Determine the [x, y] coordinate at the center of the cell enclosing the given text.  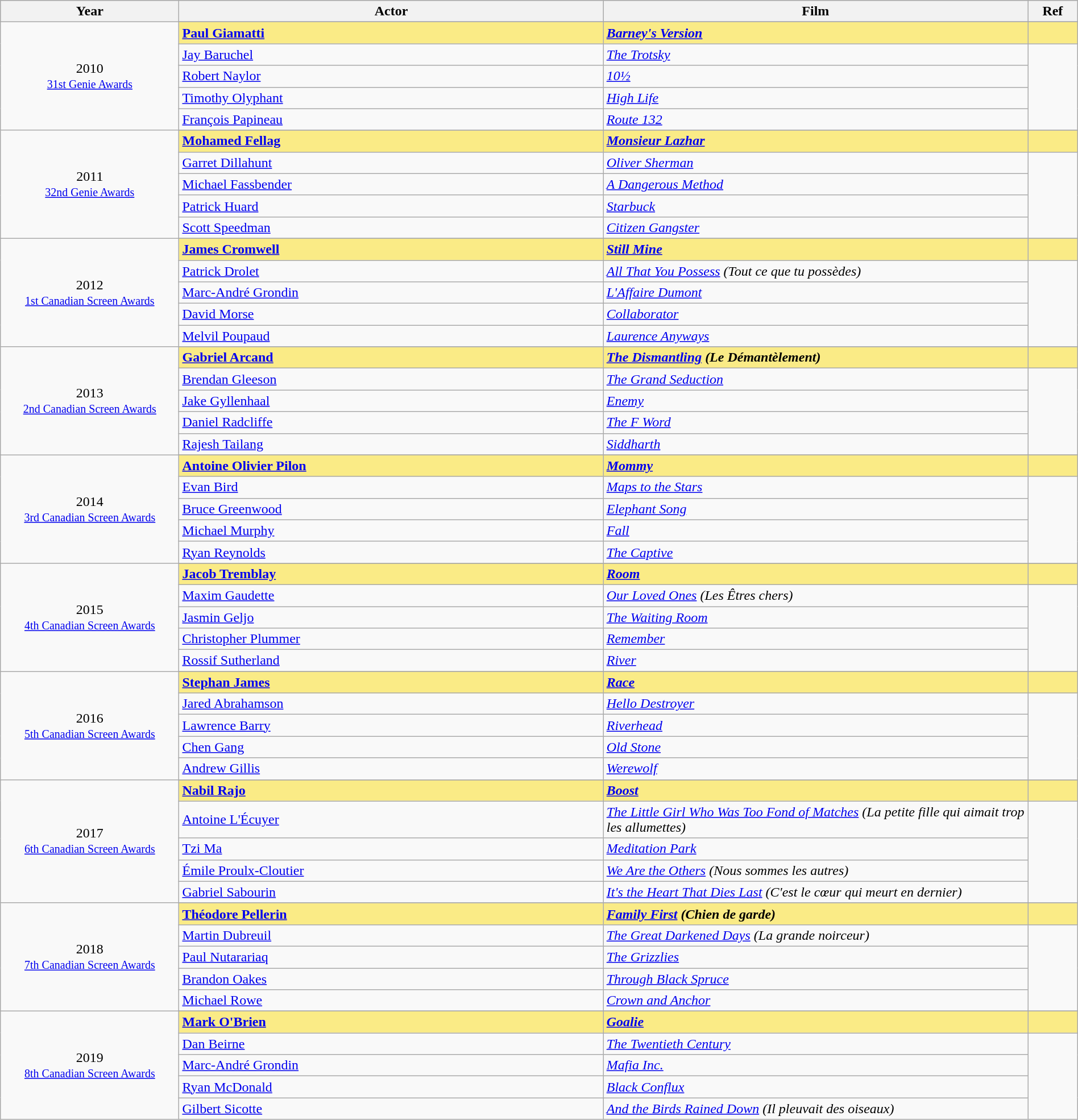
Room [815, 574]
Garret Dillahunt [391, 163]
Rajesh Tailang [391, 444]
James Cromwell [391, 249]
Antoine Olivier Pilon [391, 466]
Maps to the Stars [815, 487]
2019 8th Canadian Screen Awards [90, 1065]
Jay Baruchel [391, 55]
Michael Murphy [391, 530]
High Life [815, 98]
Crown and Anchor [815, 1001]
Brandon Oakes [391, 978]
A Dangerous Method [815, 184]
David Morse [391, 314]
The Great Darkened Days (La grande noirceur) [815, 935]
Monsieur Lazhar [815, 141]
Mark O'Brien [391, 1022]
Mafia Inc. [815, 1065]
Citizen Gangster [815, 227]
Dan Beirne [391, 1044]
Meditation Park [815, 849]
The Little Girl Who Was Too Fond of Matches (La petite fille qui aimait trop les allumettes) [815, 820]
10½ [815, 76]
The Grizzlies [815, 957]
Collaborator [815, 314]
Christopher Plummer [391, 639]
The Captive [815, 552]
Michael Rowe [391, 1001]
Stephan James [391, 682]
Martin Dubreuil [391, 935]
The Trotsky [815, 55]
Ryan McDonald [391, 1087]
2016 5th Canadian Screen Awards [90, 725]
Timothy Olyphant [391, 98]
Route 132 [815, 119]
Film [815, 11]
Hello Destroyer [815, 704]
Siddharth [815, 444]
Mommy [815, 466]
Chen Gang [391, 747]
Jared Abrahamson [391, 704]
Boost [815, 790]
Barney's Version [815, 33]
We Are the Others (Nous sommes les autres) [815, 870]
Black Conflux [815, 1087]
Ryan Reynolds [391, 552]
Remember [815, 639]
The Waiting Room [815, 617]
2014 3rd Canadian Screen Awards [90, 509]
Scott Speedman [391, 227]
Nabil Rajo [391, 790]
Andrew Gillis [391, 769]
Michael Fassbender [391, 184]
Tzi Ma [391, 849]
Mohamed Fellag [391, 141]
Enemy [815, 401]
River [815, 661]
Family First (Chien de garde) [815, 914]
2018 7th Canadian Screen Awards [90, 957]
2015 4th Canadian Screen Awards [90, 617]
Gilbert Sicotte [391, 1109]
Elephant Song [815, 509]
Patrick Drolet [391, 271]
Rossif Sutherland [391, 661]
Laurence Anyways [815, 336]
Gabriel Sabourin [391, 892]
It's the Heart That Dies Last (C'est le cœur qui meurt en dernier) [815, 892]
Antoine L'Écuyer [391, 820]
Through Black Spruce [815, 978]
Old Stone [815, 747]
The Dismantling (Le Démantèlement) [815, 358]
Oliver Sherman [815, 163]
2011 32nd Genie Awards [90, 184]
Daniel Radcliffe [391, 422]
Evan Bird [391, 487]
Bruce Greenwood [391, 509]
Paul Giamatti [391, 33]
Race [815, 682]
The F Word [815, 422]
Melvil Poupaud [391, 336]
2010 31st Genie Awards [90, 76]
And the Birds Rained Down (Il pleuvait des oiseaux) [815, 1109]
Théodore Pellerin [391, 914]
Paul Nutarariaq [391, 957]
Brendan Gleeson [391, 379]
Fall [815, 530]
All That You Possess (Tout ce que tu possèdes) [815, 271]
Jake Gyllenhaal [391, 401]
Jacob Tremblay [391, 574]
Émile Proulx-Cloutier [391, 870]
Werewolf [815, 769]
Still Mine [815, 249]
Starbuck [815, 206]
The Grand Seduction [815, 379]
L'Affaire Dumont [815, 293]
Jasmin Geljo [391, 617]
Year [90, 11]
Patrick Huard [391, 206]
Maxim Gaudette [391, 595]
2012 1st Canadian Screen Awards [90, 292]
Gabriel Arcand [391, 358]
Actor [391, 11]
François Papineau [391, 119]
Riverhead [815, 725]
Our Loved Ones (Les Êtres chers) [815, 595]
Ref [1053, 11]
Lawrence Barry [391, 725]
Goalie [815, 1022]
2017 6th Canadian Screen Awards [90, 841]
The Twentieth Century [815, 1044]
Robert Naylor [391, 76]
2013 2nd Canadian Screen Awards [90, 401]
